Return [x, y] of the center of cell containing provided text 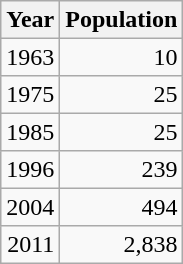
2011 [30, 244]
10 [122, 56]
Year [30, 20]
2,838 [122, 244]
1963 [30, 56]
1996 [30, 170]
239 [122, 170]
2004 [30, 206]
1975 [30, 94]
Population [122, 20]
1985 [30, 132]
494 [122, 206]
